Scan for the cell matching the given text and deliver its (X, Y) coordinate at center. 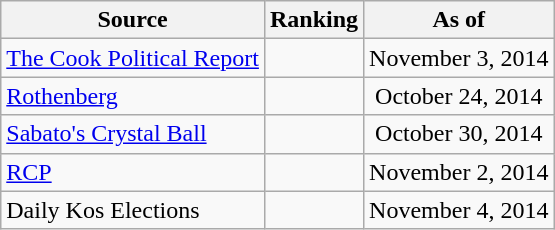
The Cook Political Report (133, 58)
Source (133, 20)
November 2, 2014 (459, 172)
Rothenberg (133, 96)
October 30, 2014 (459, 134)
November 3, 2014 (459, 58)
October 24, 2014 (459, 96)
November 4, 2014 (459, 210)
RCP (133, 172)
Sabato's Crystal Ball (133, 134)
Daily Kos Elections (133, 210)
As of (459, 20)
Ranking (314, 20)
